Extract the (x, y) coordinate from the center of the cell holding the provided text.  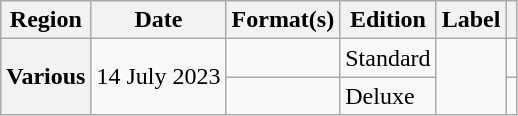
Various (46, 77)
Label (471, 20)
14 July 2023 (158, 77)
Deluxe (388, 96)
Region (46, 20)
Standard (388, 58)
Format(s) (283, 20)
Date (158, 20)
Edition (388, 20)
